Provide the (x, y) coordinate of the cell's center where the given text is located.  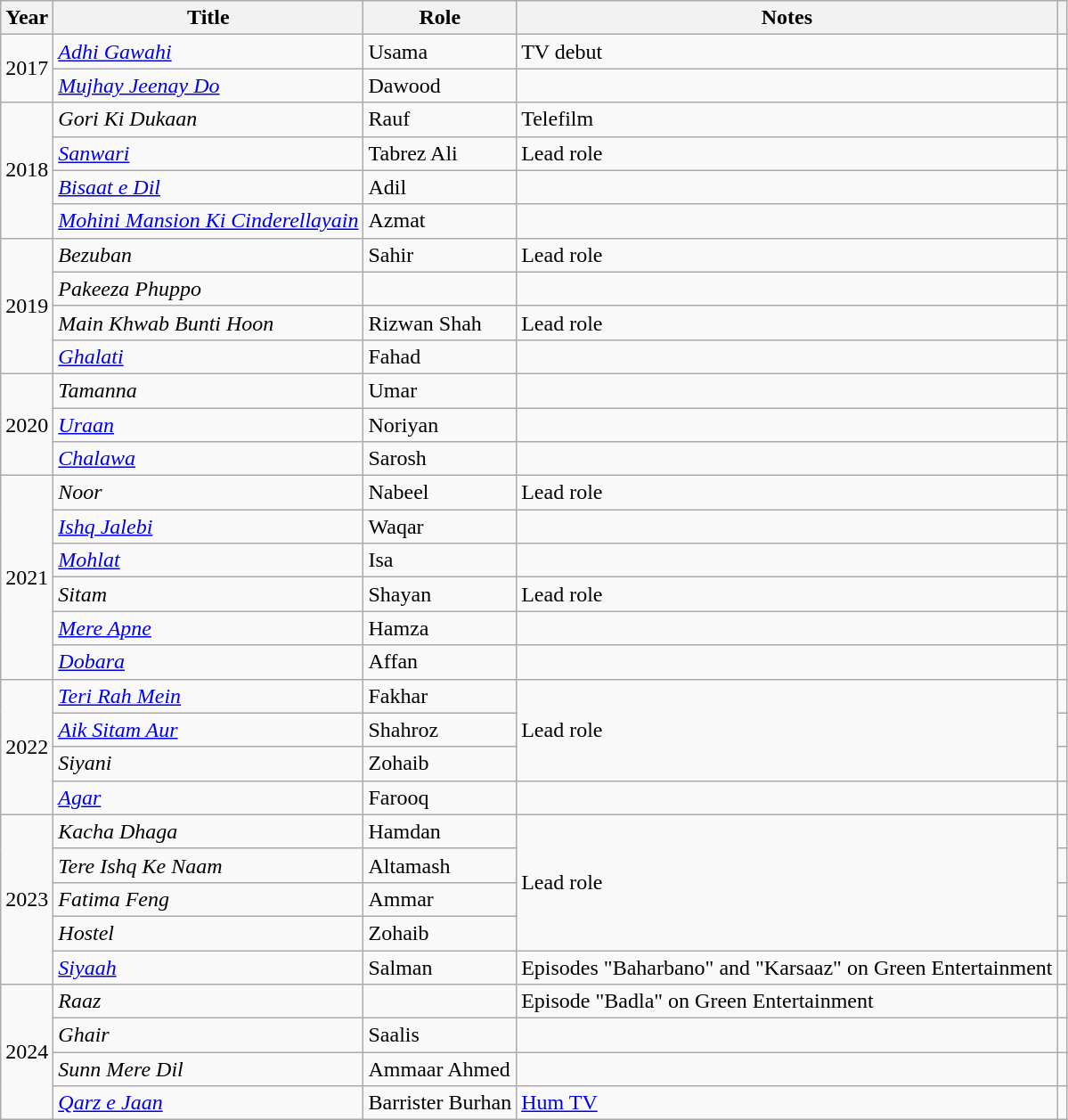
Nabeel (440, 493)
Sitam (208, 594)
Siyani (208, 764)
Notes (787, 18)
Ammaar Ahmed (440, 1069)
TV debut (787, 52)
Fatima Feng (208, 899)
Aik Sitam Aur (208, 730)
Adil (440, 187)
Altamash (440, 865)
Sahir (440, 255)
2021 (27, 577)
Tamanna (208, 390)
Gori Ki Dukaan (208, 119)
Shayan (440, 594)
2023 (27, 899)
Qarz e Jaan (208, 1103)
2020 (27, 424)
Episodes "Baharbano" and "Karsaaz" on Green Entertainment (787, 967)
Year (27, 18)
Adhi Gawahi (208, 52)
Noriyan (440, 425)
Main Khwab Bunti Hoon (208, 323)
Ghalati (208, 356)
Mohlat (208, 560)
Pakeeza Phuppo (208, 289)
Salman (440, 967)
Azmat (440, 221)
Hamdan (440, 831)
Episode "Badla" on Green Entertainment (787, 1001)
Agar (208, 797)
Sarosh (440, 459)
Chalawa (208, 459)
Fahad (440, 356)
Ammar (440, 899)
Affan (440, 662)
Tabrez Ali (440, 153)
2022 (27, 747)
Raaz (208, 1001)
Kacha Dhaga (208, 831)
Noor (208, 493)
Uraan (208, 425)
Bisaat e Dil (208, 187)
Rizwan Shah (440, 323)
Saalis (440, 1035)
Fakhar (440, 696)
2019 (27, 306)
2017 (27, 69)
2018 (27, 170)
Sunn Mere Dil (208, 1069)
Title (208, 18)
Hostel (208, 933)
Ishq Jalebi (208, 527)
Dawood (440, 86)
Dobara (208, 662)
Hum TV (787, 1103)
Rauf (440, 119)
Tere Ishq Ke Naam (208, 865)
Siyaah (208, 967)
Bezuban (208, 255)
Isa (440, 560)
Farooq (440, 797)
Role (440, 18)
Usama (440, 52)
Telefilm (787, 119)
Waqar (440, 527)
Shahroz (440, 730)
Ghair (208, 1035)
Mujhay Jeenay Do (208, 86)
Umar (440, 390)
Teri Rah Mein (208, 696)
Sanwari (208, 153)
2024 (27, 1052)
Barrister Burhan (440, 1103)
Mere Apne (208, 628)
Mohini Mansion Ki Cinderellayain (208, 221)
Hamza (440, 628)
